Detect which cell encompasses the target text, then output its [x, y] center coordinate. 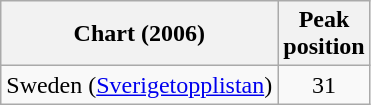
31 [324, 85]
Chart (2006) [140, 34]
Sweden (Sverigetopplistan) [140, 85]
Peakposition [324, 34]
